Return the [x, y] coordinate for the center point of the cell that contains the specified text.  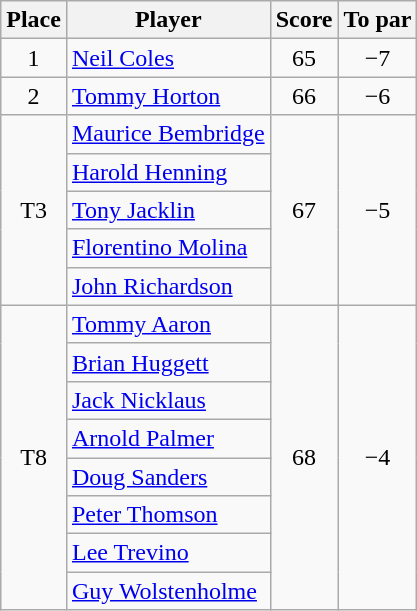
68 [304, 457]
Guy Wolstenholme [168, 591]
Arnold Palmer [168, 438]
Doug Sanders [168, 477]
Maurice Bembridge [168, 134]
Peter Thomson [168, 515]
Place [34, 20]
Jack Nicklaus [168, 400]
Tony Jacklin [168, 210]
Florentino Molina [168, 248]
65 [304, 58]
−4 [378, 457]
66 [304, 96]
2 [34, 96]
T8 [34, 457]
Brian Huggett [168, 362]
Tommy Horton [168, 96]
Tommy Aaron [168, 324]
To par [378, 20]
Player [168, 20]
Score [304, 20]
−5 [378, 210]
Neil Coles [168, 58]
−6 [378, 96]
Lee Trevino [168, 553]
Harold Henning [168, 172]
67 [304, 210]
T3 [34, 210]
−7 [378, 58]
John Richardson [168, 286]
1 [34, 58]
